Output the [x, y] coordinate of the center of the cell containing the given text.  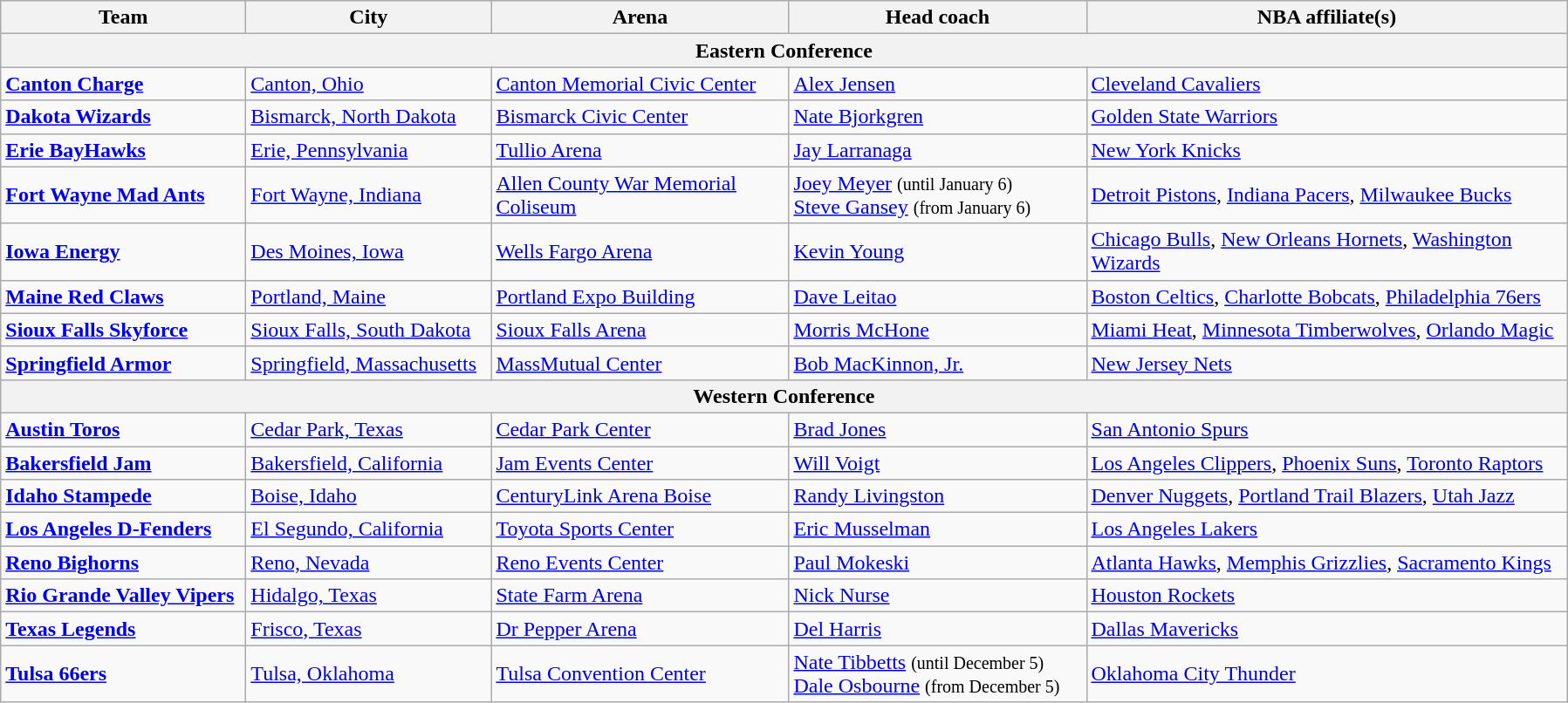
MassMutual Center [640, 363]
Springfield, Massachusetts [368, 363]
El Segundo, California [368, 529]
Atlanta Hawks, Memphis Grizzlies, Sacramento Kings [1326, 563]
Cedar Park Center [640, 429]
Eric Musselman [937, 529]
Tullio Arena [640, 150]
NBA affiliate(s) [1326, 17]
Cedar Park, Texas [368, 429]
Bakersfield, California [368, 463]
Miami Heat, Minnesota Timberwolves, Orlando Magic [1326, 330]
Hidalgo, Texas [368, 596]
Tulsa 66ers [124, 673]
Houston Rockets [1326, 596]
Frisco, Texas [368, 629]
Toyota Sports Center [640, 529]
Dakota Wizards [124, 117]
Reno Bighorns [124, 563]
Morris McHone [937, 330]
Cleveland Cavaliers [1326, 84]
Detroit Pistons, Indiana Pacers, Milwaukee Bucks [1326, 195]
Austin Toros [124, 429]
Nate Tibbetts (until December 5)Dale Osbourne (from December 5) [937, 673]
Sioux Falls Arena [640, 330]
Eastern Conference [784, 51]
Joey Meyer (until January 6)Steve Gansey (from January 6) [937, 195]
Erie, Pennsylvania [368, 150]
Bob MacKinnon, Jr. [937, 363]
Western Conference [784, 396]
Idaho Stampede [124, 496]
Team [124, 17]
Jay Larranaga [937, 150]
CenturyLink Arena Boise [640, 496]
Denver Nuggets, Portland Trail Blazers, Utah Jazz [1326, 496]
Dr Pepper Arena [640, 629]
Fort Wayne Mad Ants [124, 195]
City [368, 17]
Springfield Armor [124, 363]
New York Knicks [1326, 150]
Des Moines, Iowa [368, 251]
San Antonio Spurs [1326, 429]
Reno, Nevada [368, 563]
Maine Red Claws [124, 297]
Paul Mokeski [937, 563]
Dallas Mavericks [1326, 629]
New Jersey Nets [1326, 363]
Los Angeles Lakers [1326, 529]
Texas Legends [124, 629]
Del Harris [937, 629]
Los Angeles D-Fenders [124, 529]
Tulsa Convention Center [640, 673]
Boston Celtics, Charlotte Bobcats, Philadelphia 76ers [1326, 297]
Sioux Falls, South Dakota [368, 330]
Nick Nurse [937, 596]
Erie BayHawks [124, 150]
Will Voigt [937, 463]
Canton Memorial Civic Center [640, 84]
Alex Jensen [937, 84]
Tulsa, Oklahoma [368, 673]
Reno Events Center [640, 563]
Kevin Young [937, 251]
Iowa Energy [124, 251]
Sioux Falls Skyforce [124, 330]
Allen County War Memorial Coliseum [640, 195]
Dave Leitao [937, 297]
Fort Wayne, Indiana [368, 195]
Wells Fargo Arena [640, 251]
Chicago Bulls, New Orleans Hornets, Washington Wizards [1326, 251]
Canton Charge [124, 84]
Oklahoma City Thunder [1326, 673]
Rio Grande Valley Vipers [124, 596]
Canton, Ohio [368, 84]
Nate Bjorkgren [937, 117]
Los Angeles Clippers, Phoenix Suns, Toronto Raptors [1326, 463]
Brad Jones [937, 429]
Bismarck, North Dakota [368, 117]
Arena [640, 17]
Bismarck Civic Center [640, 117]
Head coach [937, 17]
Randy Livingston [937, 496]
Portland, Maine [368, 297]
Golden State Warriors [1326, 117]
Boise, Idaho [368, 496]
Portland Expo Building [640, 297]
Bakersfield Jam [124, 463]
Jam Events Center [640, 463]
State Farm Arena [640, 596]
